Return the [x, y] coordinate for the center point of the cell that contains the specified text.  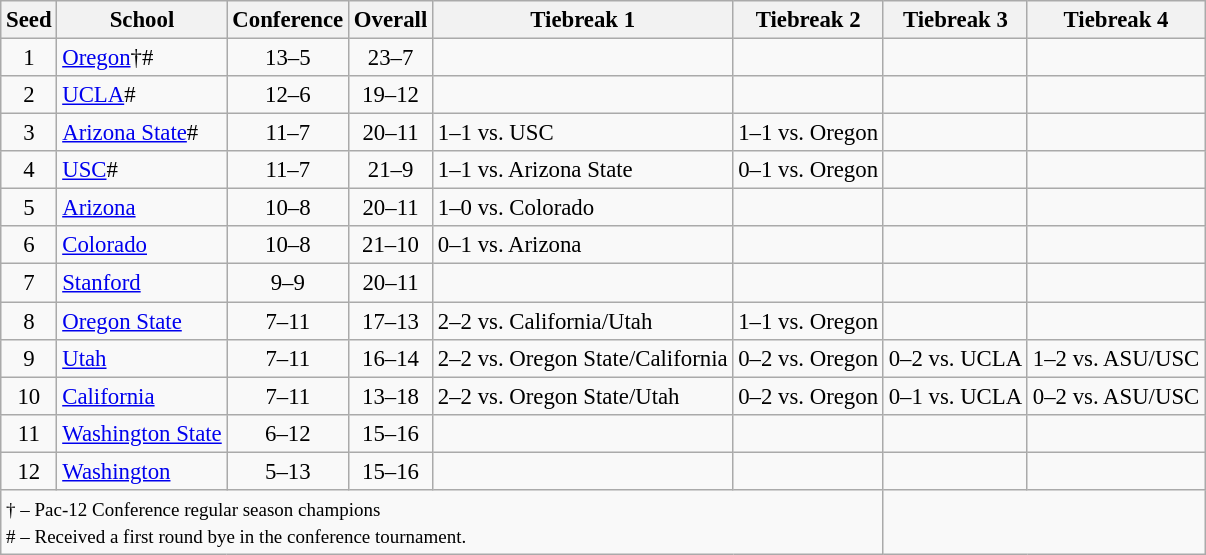
0–1 vs. UCLA [955, 396]
0–2 vs. ASU/USC [1116, 396]
Washington State [142, 433]
6 [29, 245]
Arizona [142, 208]
19–12 [391, 95]
10 [29, 396]
1–1 vs. USC [583, 133]
School [142, 20]
13–18 [391, 396]
California [142, 396]
21–10 [391, 245]
21–9 [391, 170]
Tiebreak 1 [583, 20]
Overall [391, 20]
Colorado [142, 245]
1–2 vs. ASU/USC [1116, 358]
Seed [29, 20]
5 [29, 208]
2 [29, 95]
2–2 vs. California/Utah [583, 321]
12 [29, 471]
1–0 vs. Colorado [583, 208]
16–14 [391, 358]
11 [29, 433]
9–9 [288, 283]
Conference [288, 20]
1 [29, 58]
Arizona State# [142, 133]
Tiebreak 3 [955, 20]
12–6 [288, 95]
USC# [142, 170]
1–1 vs. Arizona State [583, 170]
6–12 [288, 433]
4 [29, 170]
17–13 [391, 321]
UCLA# [142, 95]
Washington [142, 471]
23–7 [391, 58]
7 [29, 283]
† – Pac-12 Conference regular season champions# – Received a first round bye in the conference tournament. [442, 522]
0–1 vs. Oregon [808, 170]
Tiebreak 2 [808, 20]
2–2 vs. Oregon State/Utah [583, 396]
2–2 vs. Oregon State/California [583, 358]
Stanford [142, 283]
3 [29, 133]
5–13 [288, 471]
Utah [142, 358]
13–5 [288, 58]
0–2 vs. UCLA [955, 358]
8 [29, 321]
Oregon†# [142, 58]
Oregon State [142, 321]
Tiebreak 4 [1116, 20]
0–1 vs. Arizona [583, 245]
9 [29, 358]
